Scan for the cell matching the given text and deliver its (X, Y) coordinate at center. 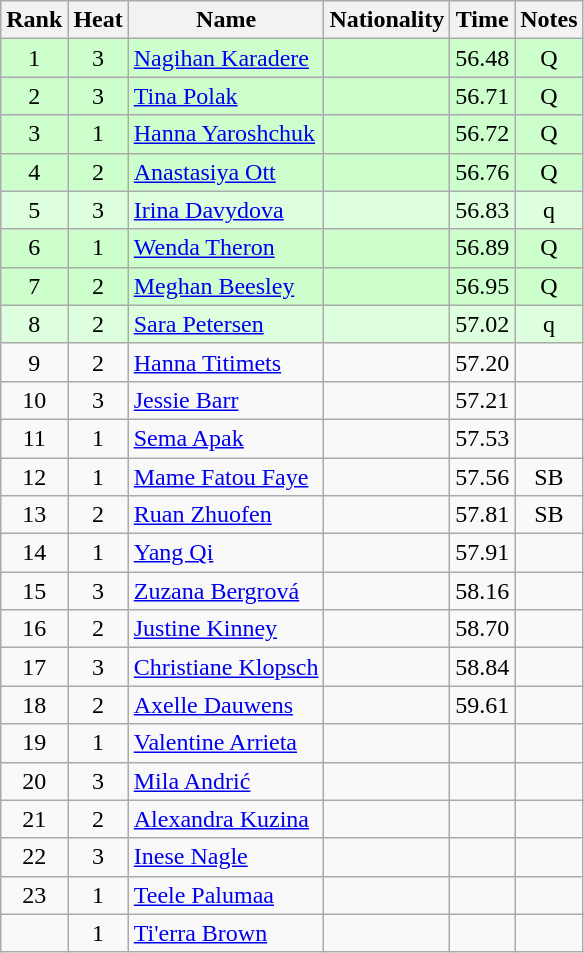
59.61 (482, 705)
5 (34, 210)
14 (34, 553)
4 (34, 172)
Zuzana Bergrová (226, 591)
57.91 (482, 553)
56.95 (482, 286)
9 (34, 362)
Justine Kinney (226, 629)
Wenda Theron (226, 248)
58.70 (482, 629)
58.16 (482, 591)
18 (34, 705)
10 (34, 400)
56.71 (482, 96)
Christiane Klopsch (226, 667)
17 (34, 667)
Mila Andrić (226, 781)
Irina Davydova (226, 210)
Tina Polak (226, 96)
Jessie Barr (226, 400)
Alexandra Kuzina (226, 819)
Hanna Titimets (226, 362)
12 (34, 477)
56.89 (482, 248)
Time (482, 20)
15 (34, 591)
6 (34, 248)
57.21 (482, 400)
21 (34, 819)
11 (34, 438)
56.76 (482, 172)
22 (34, 857)
57.81 (482, 515)
Ti'erra Brown (226, 933)
Valentine Arrieta (226, 743)
Hanna Yaroshchuk (226, 134)
Yang Qi (226, 553)
8 (34, 324)
57.53 (482, 438)
13 (34, 515)
Name (226, 20)
Nationality (387, 20)
58.84 (482, 667)
Meghan Beesley (226, 286)
56.83 (482, 210)
Anastasiya Ott (226, 172)
Sema Apak (226, 438)
56.48 (482, 58)
Inese Nagle (226, 857)
57.56 (482, 477)
19 (34, 743)
Notes (549, 20)
23 (34, 895)
Heat (98, 20)
20 (34, 781)
57.02 (482, 324)
Ruan Zhuofen (226, 515)
Nagihan Karadere (226, 58)
57.20 (482, 362)
Rank (34, 20)
7 (34, 286)
Axelle Dauwens (226, 705)
Teele Palumaa (226, 895)
Mame Fatou Faye (226, 477)
Sara Petersen (226, 324)
16 (34, 629)
56.72 (482, 134)
